Search for the cell housing the specified text and yield its [X, Y] center coordinate. 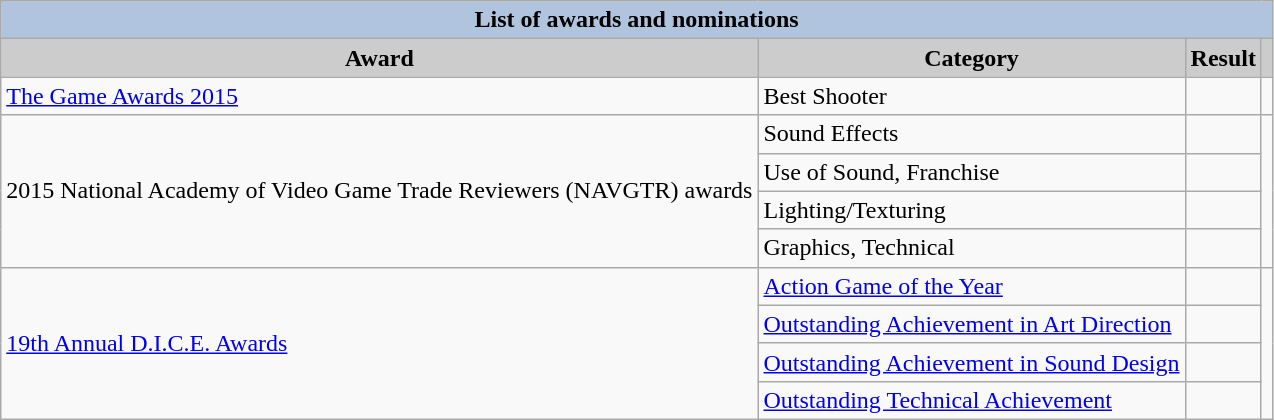
2015 National Academy of Video Game Trade Reviewers (NAVGTR) awards [380, 191]
List of awards and nominations [637, 20]
The Game Awards 2015 [380, 96]
Graphics, Technical [972, 248]
Outstanding Achievement in Sound Design [972, 362]
Award [380, 58]
Sound Effects [972, 134]
Result [1223, 58]
Outstanding Achievement in Art Direction [972, 324]
Outstanding Technical Achievement [972, 400]
Best Shooter [972, 96]
Category [972, 58]
Action Game of the Year [972, 286]
Use of Sound, Franchise [972, 172]
19th Annual D.I.C.E. Awards [380, 343]
Lighting/Texturing [972, 210]
